Return the [X, Y] coordinate for the center point of the cell that contains the specified text.  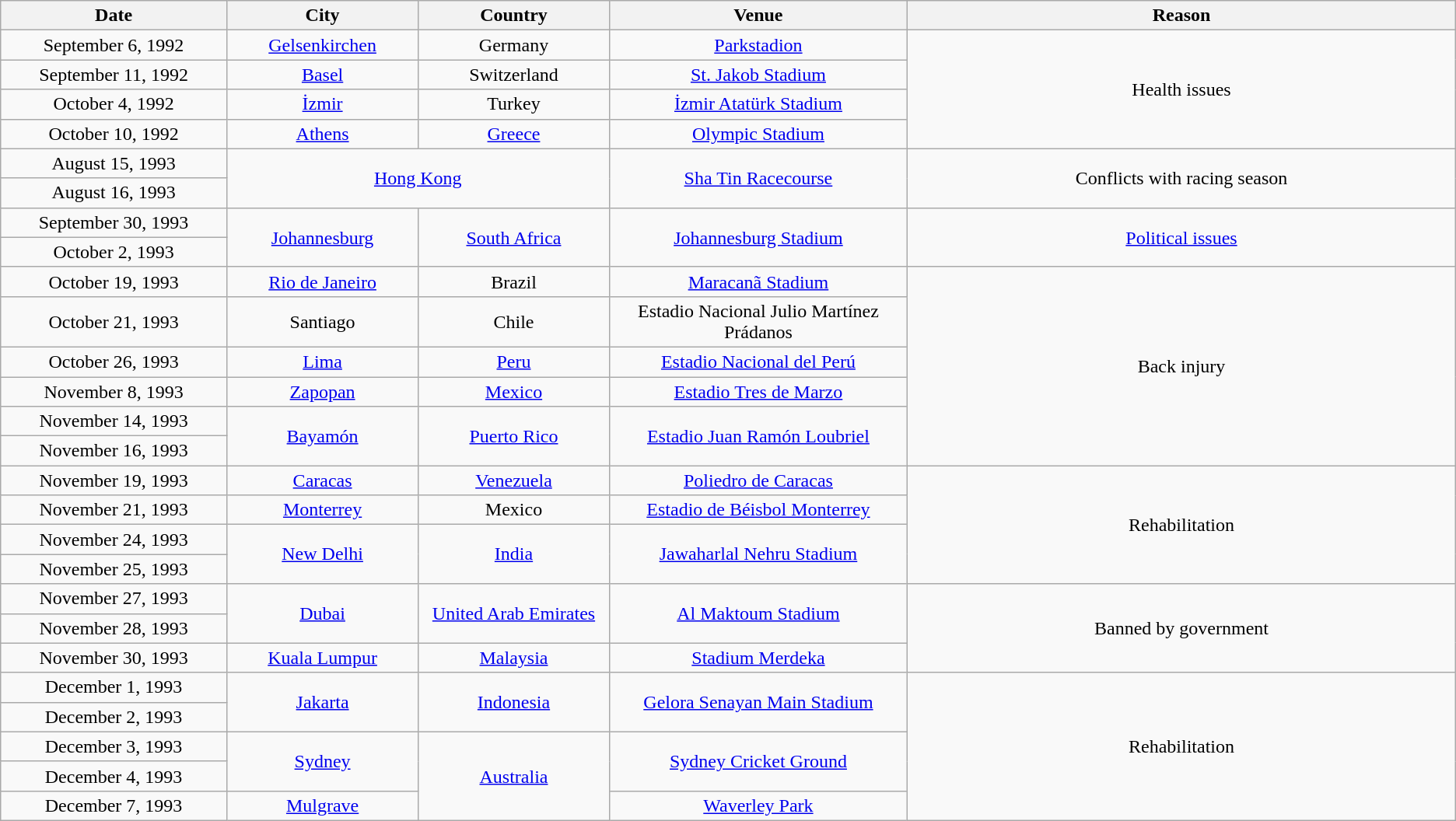
November 19, 1993 [114, 480]
Waverley Park [758, 805]
Basel [322, 75]
Estadio Nacional Julio Martínez Prádanos [758, 322]
Mulgrave [322, 805]
Caracas [322, 480]
October 19, 1993 [114, 281]
Johannesburg [322, 237]
Athens [322, 134]
South Africa [513, 237]
Jawaharlal Nehru Stadium [758, 554]
Maracanã Stadium [758, 281]
United Arab Emirates [513, 613]
İzmir [322, 104]
India [513, 554]
Jakarta [322, 702]
Health issues [1182, 89]
Venezuela [513, 480]
Venue [758, 16]
Brazil [513, 281]
Santiago [322, 322]
Country [513, 16]
Back injury [1182, 365]
November 14, 1993 [114, 421]
Reason [1182, 16]
Germany [513, 45]
Lima [322, 362]
Chile [513, 322]
Conflicts with racing season [1182, 178]
Sydney Cricket Ground [758, 761]
November 8, 1993 [114, 391]
Turkey [513, 104]
Rio de Janeiro [322, 281]
Banned by government [1182, 628]
September 6, 1992 [114, 45]
New Delhi [322, 554]
October 4, 1992 [114, 104]
Peru [513, 362]
Monterrey [322, 510]
November 30, 1993 [114, 658]
September 30, 1993 [114, 222]
Date [114, 16]
Bayamón [322, 436]
St. Jakob Stadium [758, 75]
October 2, 1993 [114, 252]
Kuala Lumpur [322, 658]
Al Maktoum Stadium [758, 613]
October 21, 1993 [114, 322]
Gelora Senayan Main Stadium [758, 702]
City [322, 16]
October 10, 1992 [114, 134]
Sydney [322, 761]
December 2, 1993 [114, 717]
December 3, 1993 [114, 746]
Estadio Nacional del Perú [758, 362]
Zapopan [322, 391]
August 15, 1993 [114, 163]
September 11, 1992 [114, 75]
November 28, 1993 [114, 628]
Gelsenkirchen [322, 45]
Poliedro de Caracas [758, 480]
Stadium Merdeka [758, 658]
Dubai [322, 613]
November 21, 1993 [114, 510]
Olympic Stadium [758, 134]
Sha Tin Racecourse [758, 178]
December 4, 1993 [114, 776]
Australia [513, 776]
Malaysia [513, 658]
October 26, 1993 [114, 362]
Hong Kong [418, 178]
Indonesia [513, 702]
November 16, 1993 [114, 451]
November 25, 1993 [114, 569]
December 7, 1993 [114, 805]
November 24, 1993 [114, 540]
İzmir Atatürk Stadium [758, 104]
December 1, 1993 [114, 687]
Estadio de Béisbol Monterrey [758, 510]
Puerto Rico [513, 436]
Switzerland [513, 75]
Estadio Tres de Marzo [758, 391]
Parkstadion [758, 45]
Greece [513, 134]
Johannesburg Stadium [758, 237]
August 16, 1993 [114, 193]
Political issues [1182, 237]
Estadio Juan Ramón Loubriel [758, 436]
November 27, 1993 [114, 599]
